Locate the cell with the specified text and output its [x, y] center coordinate. 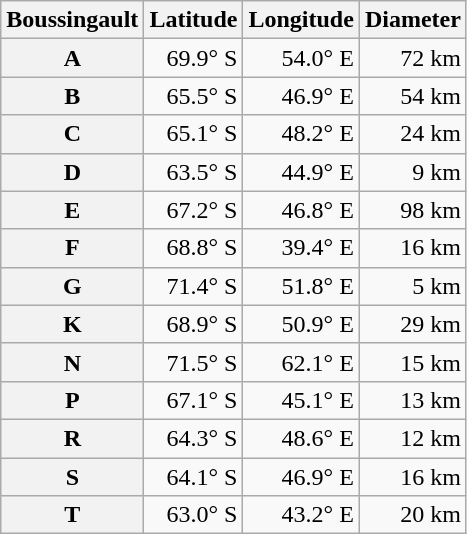
5 km [412, 286]
K [72, 324]
44.9° E [301, 172]
67.1° S [194, 400]
S [72, 477]
54.0° E [301, 58]
20 km [412, 515]
Longitude [301, 20]
54 km [412, 96]
E [72, 210]
39.4° E [301, 248]
64.1° S [194, 477]
71.4° S [194, 286]
Diameter [412, 20]
G [72, 286]
T [72, 515]
62.1° E [301, 362]
68.8° S [194, 248]
98 km [412, 210]
50.9° E [301, 324]
48.6° E [301, 438]
71.5° S [194, 362]
29 km [412, 324]
48.2° E [301, 134]
C [72, 134]
45.1° E [301, 400]
P [72, 400]
D [72, 172]
72 km [412, 58]
63.0° S [194, 515]
Boussingault [72, 20]
65.5° S [194, 96]
43.2° E [301, 515]
69.9° S [194, 58]
24 km [412, 134]
R [72, 438]
B [72, 96]
67.2° S [194, 210]
Latitude [194, 20]
F [72, 248]
A [72, 58]
9 km [412, 172]
N [72, 362]
13 km [412, 400]
12 km [412, 438]
51.8° E [301, 286]
63.5° S [194, 172]
65.1° S [194, 134]
68.9° S [194, 324]
15 km [412, 362]
64.3° S [194, 438]
46.8° E [301, 210]
